Output the [x, y] coordinate of the center of the cell containing the given text.  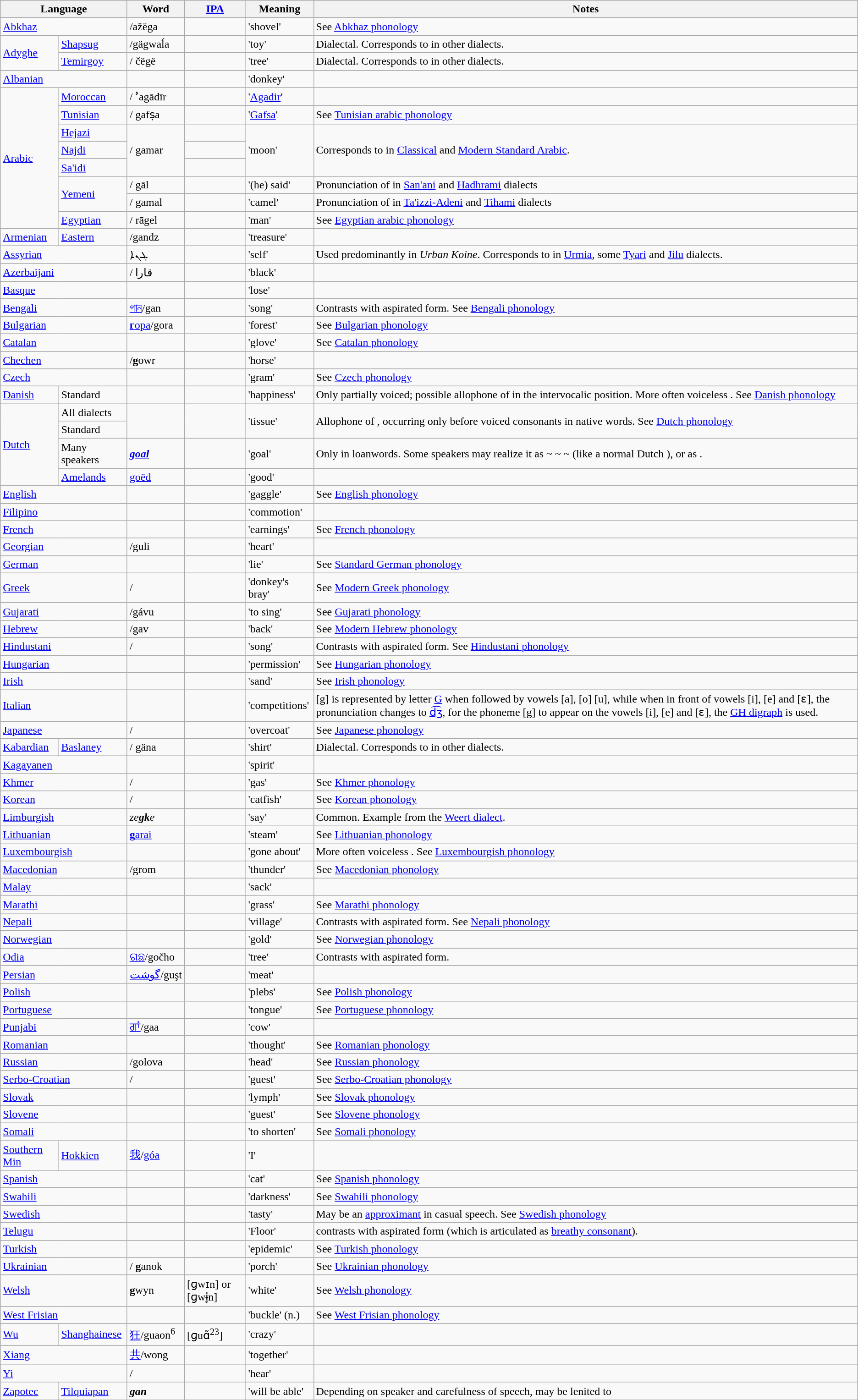
Catalan [64, 342]
'cat' [280, 1179]
Sa'idi [93, 167]
See Lithuanian phonology [586, 835]
See Romanian phonology [586, 1044]
/ gafṣa [156, 115]
গান/gan [156, 307]
See Modern Hebrew phonology [586, 629]
Pronunciation of in San'ani and Hadhrami dialects [586, 185]
Najdi [93, 150]
'shovel' [280, 27]
'gone about' [280, 852]
'self' [280, 255]
See Marathi phonology [586, 904]
'Floor' [280, 1231]
See Korean phonology [586, 800]
Baslaney [93, 747]
Depending on speaker and carefulness of speech, may be lenited to [586, 1391]
/ rāgel [156, 220]
'treasure' [280, 237]
'Agadir' [280, 97]
Hejazi [93, 132]
'lymph' [280, 1097]
See Khmer phonology [586, 782]
Russian [64, 1062]
Bulgarian [64, 325]
/ gamal [156, 202]
ଗଛ/gočho [156, 956]
'thunder' [280, 869]
共/wong [156, 1356]
goal [156, 454]
Chechen [64, 360]
See Czech phonology [586, 378]
Albanian [64, 79]
ਗਾਂ/gaa [156, 1027]
'tongue' [280, 1010]
/gávu [156, 611]
See English phonology [586, 494]
Swahili [64, 1197]
'buckle' (n.) [280, 1315]
See Somali phonology [586, 1132]
French [64, 529]
'together' [280, 1356]
Danish [29, 395]
Wu [29, 1334]
Adyghe [29, 53]
/ gāl [156, 185]
West Frisian [64, 1315]
Egyptian [93, 220]
Nepali [64, 922]
'man' [280, 220]
See Portuguese phonology [586, 1010]
/ ganok [156, 1266]
Word [156, 9]
Portuguese [64, 1010]
See Japanese phonology [586, 730]
See Ukrainian phonology [586, 1266]
Persian [64, 975]
Notes [586, 9]
Bengali [64, 307]
'to shorten' [280, 1132]
Yemeni [93, 193]
/gägwaĺa [156, 44]
'goal' [280, 454]
Contrasts with aspirated form. [586, 956]
Telugu [64, 1231]
See Catalan phonology [586, 342]
'will be able' [280, 1391]
See Macedonian phonology [586, 869]
'crazy' [280, 1334]
English [64, 494]
See Welsh phonology [586, 1290]
Khmer [64, 782]
'shirt' [280, 747]
'tissue' [280, 421]
Kabardian [29, 747]
Punjabi [64, 1027]
'sand' [280, 681]
See Polish phonology [586, 992]
Xiang [64, 1356]
See Hungarian phonology [586, 664]
Hindustani [64, 646]
See Spanish phonology [586, 1179]
/ ʾagādīr [156, 97]
狂/guaon6 [156, 1334]
See Russian phonology [586, 1062]
'darkness' [280, 1197]
Japanese [64, 730]
Polish [64, 992]
Korean [64, 800]
'camel' [280, 202]
'lose' [280, 290]
Tilquiapan [93, 1391]
'overcoat' [280, 730]
Swedish [64, 1214]
Serbo-Croatian [64, 1079]
گوشت/guşt [156, 975]
contrasts with aspirated form (which is articulated as breathy consonant). [586, 1231]
See Slovene phonology [586, 1115]
Luxembourgish [64, 852]
Kagayanen [64, 765]
Hokkien [93, 1156]
гора/gora [156, 325]
goëd [156, 477]
See Serbo-Croatian phonology [586, 1079]
Somali [64, 1132]
'competitions' [280, 706]
Corresponds to in Classical and Modern Standard Arabic. [586, 150]
Azerbaijani [64, 273]
More often voiceless . See Luxembourgish phonology [586, 852]
Many speakers [93, 454]
Romanian [64, 1044]
'lie' [280, 564]
'gold' [280, 939]
/grom [156, 869]
Hebrew [64, 629]
German [64, 564]
Arabic [29, 158]
Shapsug [93, 44]
Yi [64, 1373]
'gas' [280, 782]
/gowr [156, 360]
Temirgoy [93, 61]
Assyrian [64, 255]
IPA [214, 9]
'earnings' [280, 529]
Lithuanian [64, 835]
See Irish phonology [586, 681]
Southern Min [29, 1156]
Filipino [64, 512]
/guli [156, 547]
/ažëga [156, 27]
See West Frisian phonology [586, 1315]
'plebs' [280, 992]
Slovak [64, 1097]
'happiness' [280, 395]
'toy' [280, 44]
Limburgish [64, 817]
See Turkish phonology [586, 1249]
/ gäna [156, 747]
'gaggle' [280, 494]
See French phonology [586, 529]
'grass' [280, 904]
/golova [156, 1062]
See Gujarati phonology [586, 611]
See Bulgarian phonology [586, 325]
Allophone of , occurring only before voiced consonants in native words. See Dutch phonology [586, 421]
Zapotec [29, 1391]
'epidemic' [280, 1249]
'heart' [280, 547]
'porch' [280, 1266]
Czech [64, 378]
/gav [156, 629]
See Norwegian phonology [586, 939]
Spanish [64, 1179]
'back' [280, 629]
Georgian [64, 547]
Shanghainese [93, 1334]
Abkhaz [64, 27]
Armenian [29, 237]
Turkish [64, 1249]
'steam' [280, 835]
Macedonian [64, 869]
Only partially voiced; possible allophone of in the intervocalic position. More often voiceless . See Danish phonology [586, 395]
ܓܢܐ [156, 255]
See Standard German phonology [586, 564]
Gujarati [64, 611]
Basque [64, 290]
See Slovak phonology [586, 1097]
See Egyptian arabic phonology [586, 220]
'hear' [280, 1373]
Greek [64, 587]
'tasty' [280, 1214]
'donkey's bray' [280, 587]
Malay [64, 887]
Hungarian [64, 664]
Contrasts with aspirated form. See Bengali phonology [586, 307]
Odia [64, 956]
'glove' [280, 342]
See Swahili phonology [586, 1197]
'cow' [280, 1027]
Pronunciation of in Ta'izzi-Adeni and Tihami dialects [586, 202]
Used predominantly in Urban Koine. Corresponds to in Urmia, some Tyari and Jilu dialects. [586, 255]
See Tunisian arabic phonology [586, 115]
/gandz [156, 237]
'forest' [280, 325]
Common. Example from the Weert dialect. [586, 817]
'donkey' [280, 79]
'say' [280, 817]
'catfish' [280, 800]
Slovene [64, 1115]
Contrasts with aspirated form. See Nepali phonology [586, 922]
'commotion' [280, 512]
'(he) said' [280, 185]
Welsh [64, 1290]
Language [64, 9]
'spirit' [280, 765]
'black' [280, 273]
See Modern Greek phonology [586, 587]
Only in loanwords. Some speakers may realize it as ~ ~ ~ (like a normal Dutch ), or as . [586, 454]
gwyn [156, 1290]
'white' [280, 1290]
Norwegian [64, 939]
'gram' [280, 378]
Tunisian [93, 115]
'I' [280, 1156]
zegke [156, 817]
Ukrainian [64, 1266]
'to sing' [280, 611]
'permission' [280, 664]
[ɡwɪn] or [ɡwɨ̞n] [214, 1290]
Meaning [280, 9]
Amelands [93, 477]
'horse' [280, 360]
All dialects [93, 412]
Contrasts with aspirated form. See Hindustani phonology [586, 646]
Dutch [29, 445]
See Abkhaz phonology [586, 27]
'good' [280, 477]
May be an approximant in casual speech. See Swedish phonology [586, 1214]
'thought' [280, 1044]
garai [156, 835]
Eastern [93, 237]
'village' [280, 922]
Marathi [64, 904]
Italian [64, 706]
/ čëgë [156, 61]
'head' [280, 1062]
/ gamar [156, 150]
/ قارا [156, 273]
Moroccan [93, 97]
'sack' [280, 887]
'moon' [280, 150]
'meat' [280, 975]
'Gafsa' [280, 115]
Irish [64, 681]
[ɡuɑ̃23] [214, 1334]
我/góa [156, 1156]
gan [156, 1391]
